Extract the [x, y] coordinate from the center of the cell holding the provided text.  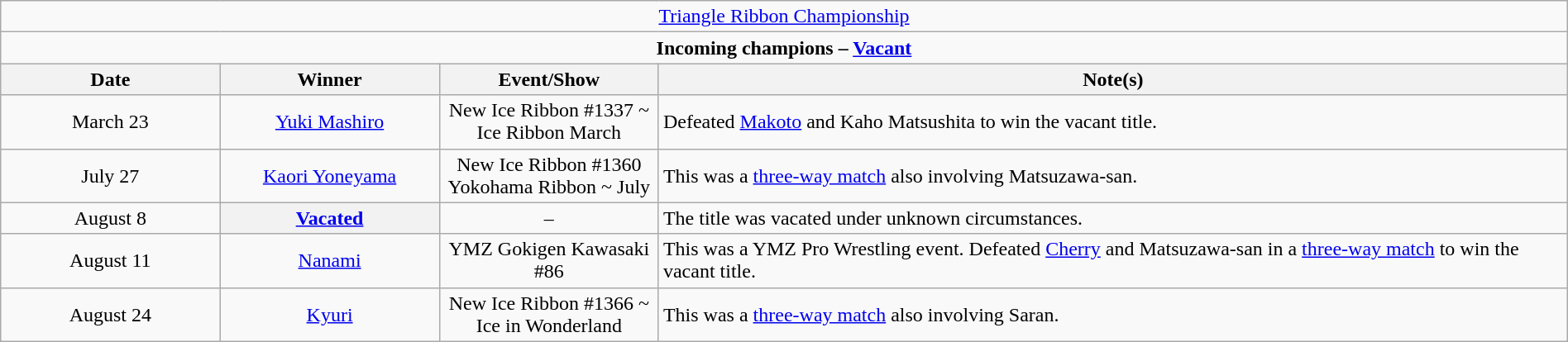
July 27 [111, 175]
Note(s) [1113, 79]
New Ice Ribbon #1366 ~ Ice in Wonderland [549, 314]
The title was vacated under unknown circumstances. [1113, 218]
New Ice Ribbon #1360 Yokohama Ribbon ~ July [549, 175]
Defeated Makoto and Kaho Matsushita to win the vacant title. [1113, 122]
Kyuri [329, 314]
August 8 [111, 218]
Vacated [329, 218]
Event/Show [549, 79]
August 11 [111, 261]
August 24 [111, 314]
March 23 [111, 122]
Date [111, 79]
Incoming champions – Vacant [784, 48]
Triangle Ribbon Championship [784, 17]
This was a three-way match also involving Saran. [1113, 314]
New Ice Ribbon #1337 ~ Ice Ribbon March [549, 122]
This was a YMZ Pro Wrestling event. Defeated Cherry and Matsuzawa-san in a three-way match to win the vacant title. [1113, 261]
Kaori Yoneyama [329, 175]
This was a three-way match also involving Matsuzawa-san. [1113, 175]
Nanami [329, 261]
YMZ Gokigen Kawasaki #86 [549, 261]
Yuki Mashiro [329, 122]
Winner [329, 79]
– [549, 218]
